Scan for the cell matching the given text and deliver its (x, y) coordinate at center. 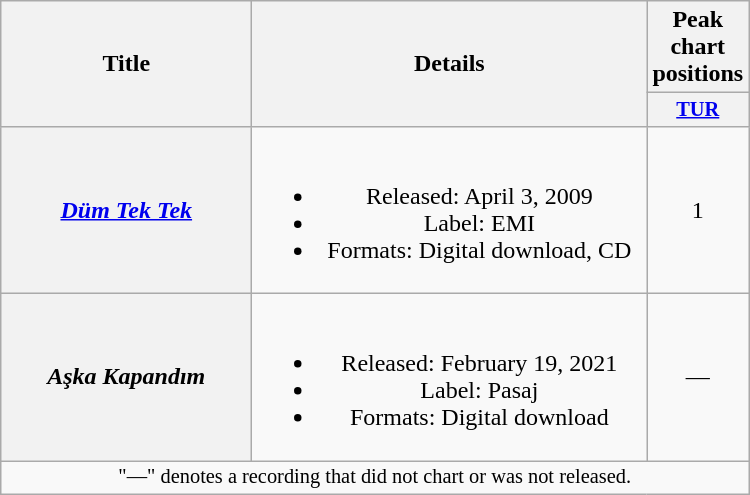
Details (450, 64)
Peak chart positions (698, 47)
TUR (698, 110)
Aşka Kapandım (126, 378)
Released: February 19, 2021Label: PasajFormats: Digital download (450, 378)
Düm Tek Tek (126, 210)
1 (698, 210)
Title (126, 64)
— (698, 378)
Released: April 3, 2009Label: EMIFormats: Digital download, CD (450, 210)
"—" denotes a recording that did not chart or was not released. (375, 478)
